Detect which cell encompasses the target text, then output its (X, Y) center coordinate. 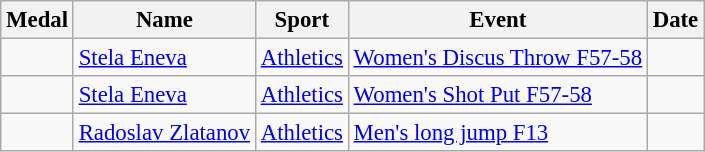
Radoslav Zlatanov (164, 133)
Women's Discus Throw F57-58 (498, 58)
Event (498, 20)
Sport (302, 20)
Medal (38, 20)
Date (675, 20)
Name (164, 20)
Women's Shot Put F57-58 (498, 95)
Men's long jump F13 (498, 133)
